Determine the (x, y) coordinate at the center of the cell enclosing the given text.  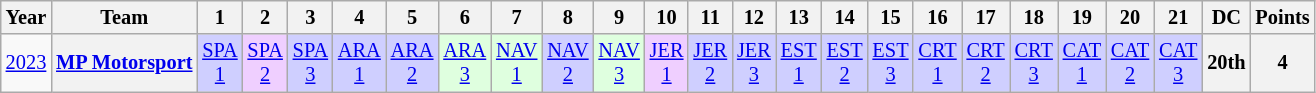
NAV1 (516, 63)
SPA2 (266, 63)
ARA3 (464, 63)
9 (620, 17)
ARA2 (412, 63)
16 (937, 17)
EST3 (891, 63)
JER2 (710, 63)
SPA3 (310, 63)
Year (26, 17)
13 (799, 17)
1 (220, 17)
ARA1 (360, 63)
10 (667, 17)
17 (986, 17)
CRT1 (937, 63)
MP Motorsport (124, 63)
15 (891, 17)
20 (1130, 17)
Points (1282, 17)
2023 (26, 63)
CRT3 (1034, 63)
14 (845, 17)
JER1 (667, 63)
JER3 (754, 63)
8 (568, 17)
2 (266, 17)
7 (516, 17)
20th (1226, 63)
SPA1 (220, 63)
EST1 (799, 63)
11 (710, 17)
3 (310, 17)
21 (1178, 17)
5 (412, 17)
6 (464, 17)
NAV3 (620, 63)
CAT3 (1178, 63)
EST2 (845, 63)
DC (1226, 17)
12 (754, 17)
CAT1 (1082, 63)
NAV2 (568, 63)
18 (1034, 17)
19 (1082, 17)
CRT2 (986, 63)
Team (124, 17)
CAT2 (1130, 63)
